Pinpoint the cell where the given text exists, returning its (X, Y) midpoint coordinate. 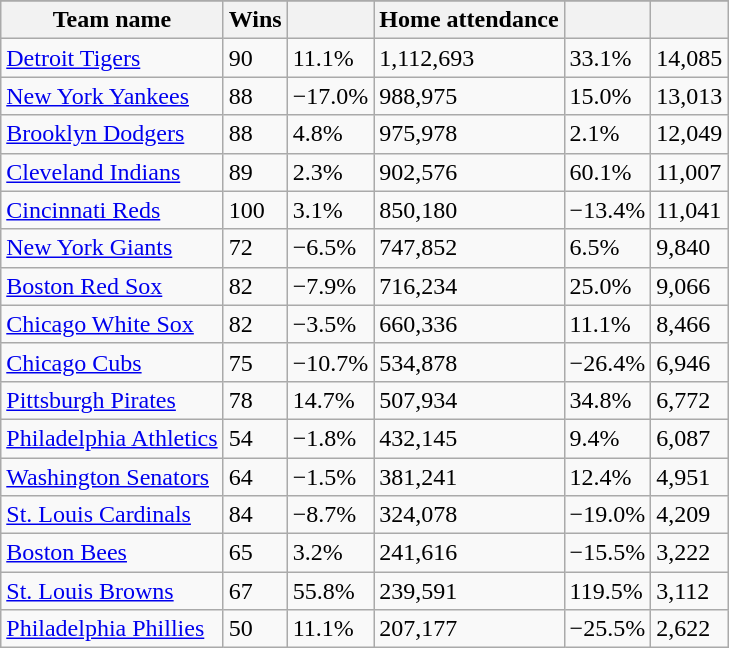
3.1% (330, 210)
14.7% (330, 400)
6,087 (690, 438)
Cincinnati Reds (112, 210)
55.8% (330, 591)
9,840 (690, 248)
Boston Red Sox (112, 286)
Pittsburgh Pirates (112, 400)
−1.8% (330, 438)
−25.5% (608, 629)
25.0% (608, 286)
78 (255, 400)
84 (255, 515)
−3.5% (330, 324)
Washington Senators (112, 477)
902,576 (469, 172)
Brooklyn Dodgers (112, 134)
3,222 (690, 553)
Philadelphia Phillies (112, 629)
207,177 (469, 629)
660,336 (469, 324)
Philadelphia Athletics (112, 438)
1,112,693 (469, 58)
72 (255, 248)
Boston Bees (112, 553)
241,616 (469, 553)
716,234 (469, 286)
9.4% (608, 438)
Team name (112, 20)
−15.5% (608, 553)
988,975 (469, 96)
239,591 (469, 591)
−26.4% (608, 362)
11,041 (690, 210)
119.5% (608, 591)
381,241 (469, 477)
New York Giants (112, 248)
89 (255, 172)
9,066 (690, 286)
90 (255, 58)
14,085 (690, 58)
New York Yankees (112, 96)
3,112 (690, 591)
34.8% (608, 400)
St. Louis Browns (112, 591)
54 (255, 438)
6.5% (608, 248)
−10.7% (330, 362)
Wins (255, 20)
100 (255, 210)
Home attendance (469, 20)
4,951 (690, 477)
2,622 (690, 629)
12,049 (690, 134)
13,013 (690, 96)
3.2% (330, 553)
−19.0% (608, 515)
−17.0% (330, 96)
33.1% (608, 58)
Chicago White Sox (112, 324)
4.8% (330, 134)
Chicago Cubs (112, 362)
64 (255, 477)
11,007 (690, 172)
8,466 (690, 324)
67 (255, 591)
−6.5% (330, 248)
6,946 (690, 362)
50 (255, 629)
6,772 (690, 400)
747,852 (469, 248)
534,878 (469, 362)
850,180 (469, 210)
−13.4% (608, 210)
−7.9% (330, 286)
−8.7% (330, 515)
2.1% (608, 134)
60.1% (608, 172)
75 (255, 362)
12.4% (608, 477)
65 (255, 553)
15.0% (608, 96)
507,934 (469, 400)
Detroit Tigers (112, 58)
2.3% (330, 172)
4,209 (690, 515)
Cleveland Indians (112, 172)
432,145 (469, 438)
324,078 (469, 515)
St. Louis Cardinals (112, 515)
−1.5% (330, 477)
975,978 (469, 134)
